From the cell containing the given text, extract its center point as (x, y) coordinate. 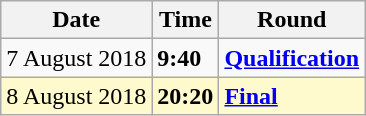
9:40 (186, 58)
20:20 (186, 96)
Qualification (292, 58)
Round (292, 20)
Date (76, 20)
Time (186, 20)
8 August 2018 (76, 96)
7 August 2018 (76, 58)
Final (292, 96)
